Output the [x, y] coordinate of the center of the cell containing the given text.  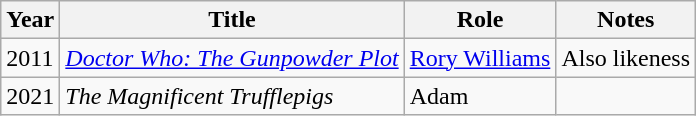
2021 [30, 96]
Title [232, 20]
Doctor Who: The Gunpowder Plot [232, 58]
Year [30, 20]
2011 [30, 58]
Role [480, 20]
Rory Williams [480, 58]
Also likeness [626, 58]
The Magnificent Trufflepigs [232, 96]
Notes [626, 20]
Adam [480, 96]
